Return the (x, y) coordinate for the center point of the cell that contains the specified text.  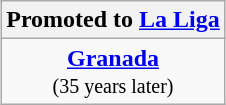
Promoted to La Liga (114, 20)
Granada(35 years later) (114, 72)
